Provide the [x, y] coordinate of the cell's center where the given text is located.  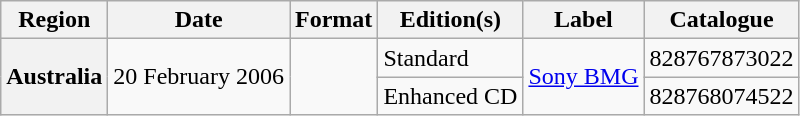
Region [54, 20]
Australia [54, 77]
Edition(s) [450, 20]
Format [334, 20]
828767873022 [722, 58]
Sony BMG [584, 77]
Enhanced CD [450, 96]
Standard [450, 58]
Label [584, 20]
828768074522 [722, 96]
20 February 2006 [199, 77]
Date [199, 20]
Catalogue [722, 20]
